Search for the cell housing the specified text and yield its [x, y] center coordinate. 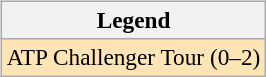
ATP Challenger Tour (0–2) [133, 57]
Legend [133, 20]
